Return (x, y) of the center of cell containing provided text 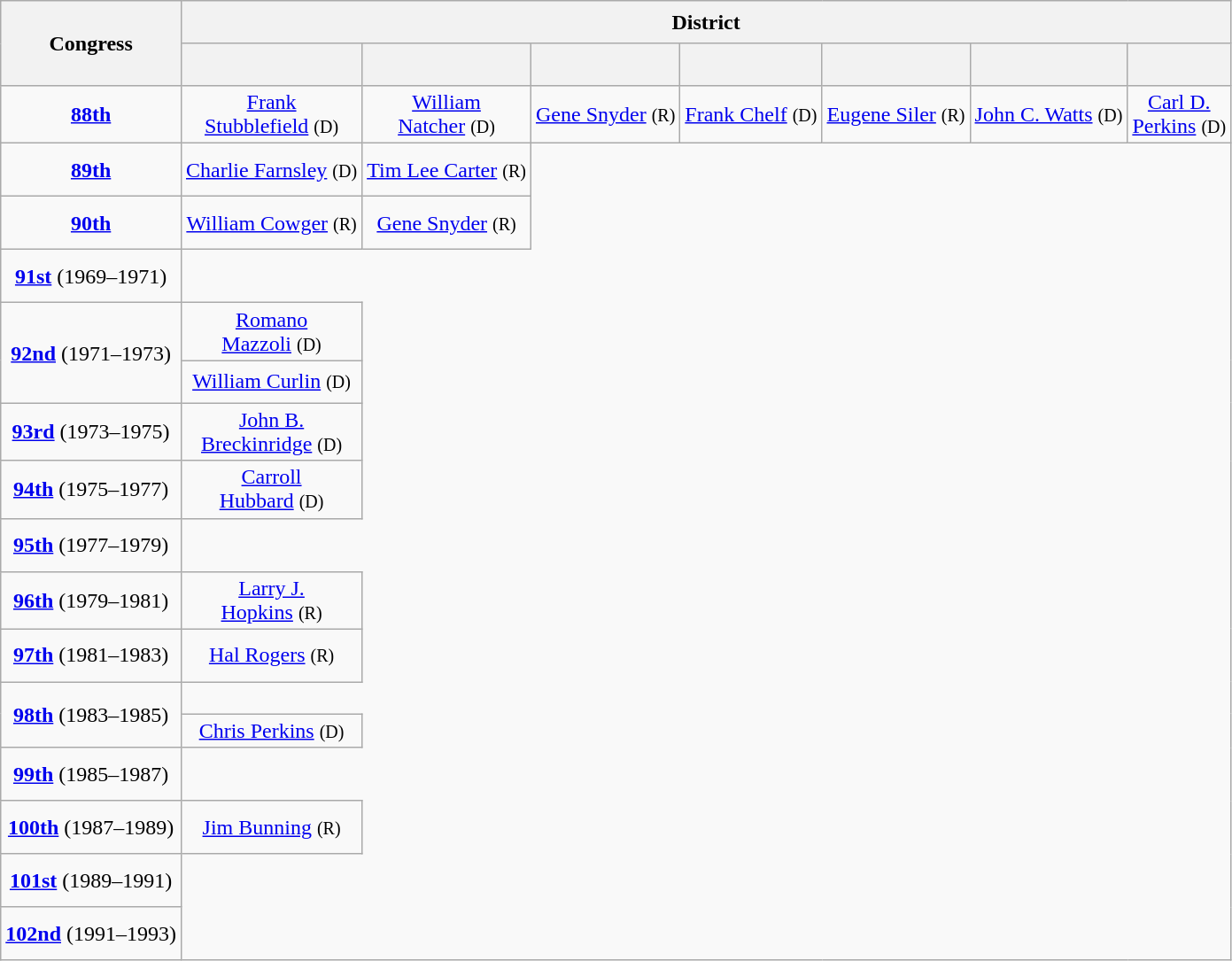
Jim Bunning (R) (271, 827)
99th (1985–1987) (91, 774)
Chris Perkins (D) (271, 731)
John C. Watts (D) (1049, 115)
William Curlin (D) (271, 382)
97th (1981–1983) (91, 655)
95th (1977–1979) (91, 545)
RomanoMazzoli (D) (271, 331)
101st (1989–1991) (91, 880)
Charlie Farnsley (D) (271, 170)
Tim Lee Carter (R) (446, 170)
90th (91, 223)
88th (91, 115)
Frank Chelf (D) (751, 115)
100th (1987–1989) (91, 827)
91st (1969–1971) (91, 276)
John B.Breckinridge (D) (271, 432)
Larry J.Hopkins (R) (271, 601)
98th (1983–1985) (91, 715)
CarrollHubbard (D) (271, 489)
94th (1975–1977) (91, 489)
FrankStubblefield (D) (271, 115)
District (705, 22)
96th (1979–1981) (91, 601)
WilliamNatcher (D) (446, 115)
Hal Rogers (R) (271, 655)
Carl D.Perkins (D) (1180, 115)
Eugene Siler (R) (896, 115)
92nd (1971–1973) (91, 353)
89th (91, 170)
93rd (1973–1975) (91, 432)
102nd (1991–1993) (91, 934)
Congress (91, 43)
William Cowger (R) (271, 223)
